Provide the (X, Y) coordinate of the cell's center where the given text is located.  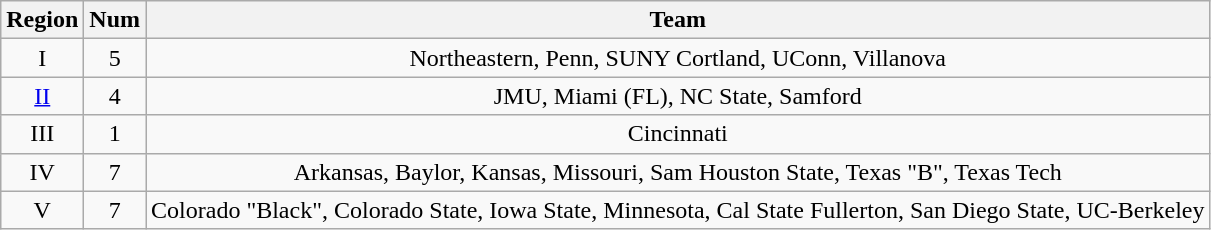
1 (115, 134)
Northeastern, Penn, SUNY Cortland, UConn, Villanova (678, 58)
Team (678, 20)
Colorado "Black", Colorado State, Iowa State, Minnesota, Cal State Fullerton, San Diego State, UC-Berkeley (678, 210)
Cincinnati (678, 134)
I (42, 58)
IV (42, 172)
Arkansas, Baylor, Kansas, Missouri, Sam Houston State, Texas "B", Texas Tech (678, 172)
5 (115, 58)
Num (115, 20)
V (42, 210)
Region (42, 20)
JMU, Miami (FL), NC State, Samford (678, 96)
4 (115, 96)
III (42, 134)
II (42, 96)
